Pinpoint the cell where the given text exists, returning its (X, Y) midpoint coordinate. 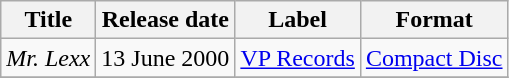
Format (434, 20)
Compact Disc (434, 58)
13 June 2000 (166, 58)
Release date (166, 20)
Title (48, 20)
Label (298, 20)
Mr. Lexx (48, 58)
VP Records (298, 58)
